Find where the given text appears and provide that cell's center as (X, Y) coordinate. 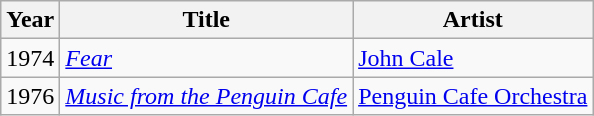
Year (30, 20)
Title (206, 20)
1974 (30, 58)
Music from the Penguin Cafe (206, 96)
Artist (473, 20)
Penguin Cafe Orchestra (473, 96)
1976 (30, 96)
John Cale (473, 58)
Fear (206, 58)
